Locate the cell with the specified text and output its [x, y] center coordinate. 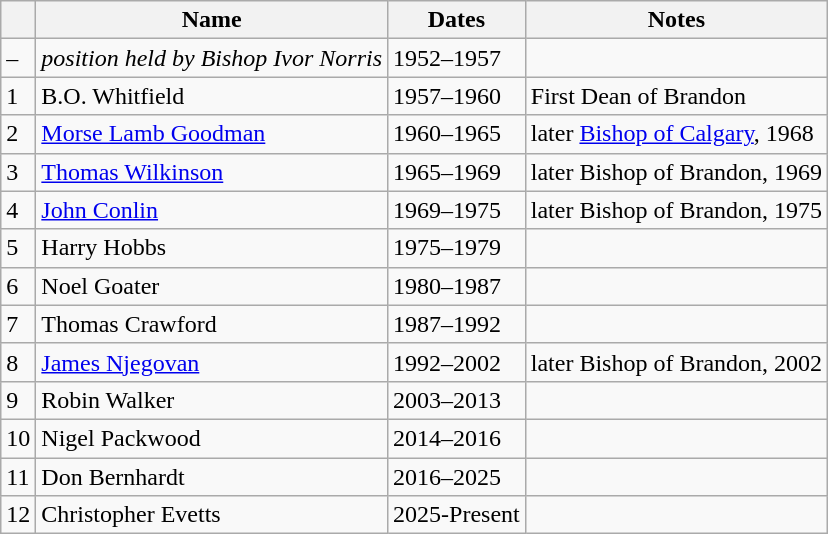
– [18, 58]
Morse Lamb Goodman [212, 134]
1992–2002 [457, 362]
10 [18, 438]
Nigel Packwood [212, 438]
Name [212, 20]
1 [18, 96]
Christopher Evetts [212, 515]
2014–2016 [457, 438]
1975–1979 [457, 248]
1960–1965 [457, 134]
Thomas Crawford [212, 324]
later Bishop of Brandon, 1975 [676, 210]
Thomas Wilkinson [212, 172]
Noel Goater [212, 286]
later Bishop of Brandon, 2002 [676, 362]
1957–1960 [457, 96]
2016–2025 [457, 477]
12 [18, 515]
7 [18, 324]
1980–1987 [457, 286]
Dates [457, 20]
8 [18, 362]
position held by Bishop Ivor Norris [212, 58]
1987–1992 [457, 324]
Notes [676, 20]
1952–1957 [457, 58]
Robin Walker [212, 400]
2003–2013 [457, 400]
Don Bernhardt [212, 477]
B.O. Whitfield [212, 96]
11 [18, 477]
2 [18, 134]
1969–1975 [457, 210]
5 [18, 248]
First Dean of Brandon [676, 96]
4 [18, 210]
Harry Hobbs [212, 248]
later Bishop of Calgary, 1968 [676, 134]
later Bishop of Brandon, 1969 [676, 172]
James Njegovan [212, 362]
1965–1969 [457, 172]
3 [18, 172]
2025-Present [457, 515]
John Conlin [212, 210]
9 [18, 400]
6 [18, 286]
